Detect which cell encompasses the target text, then output its (x, y) center coordinate. 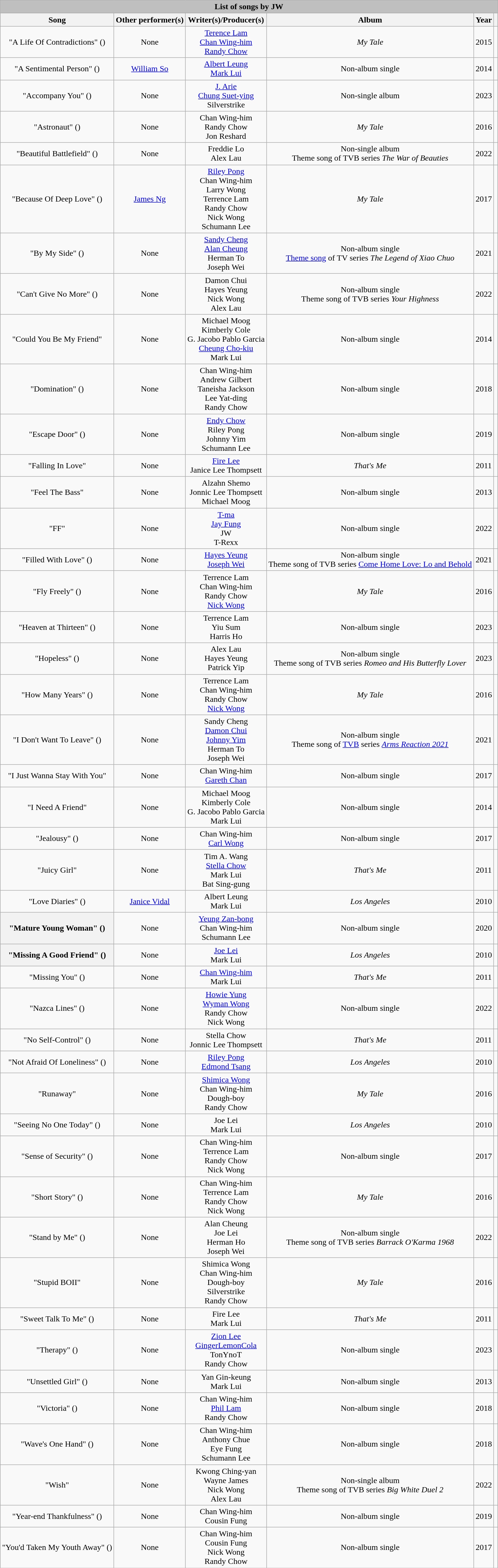
Yan Gin-keungMark Lui (226, 1381)
"Juicy Girl" (57, 870)
Non-album singleTheme song of TVB series Arms Reaction 2021 (370, 740)
"Domination" () (57, 389)
Non-single album (370, 95)
Chan Wing-himMark Lui (226, 977)
"Therapy" () (57, 1350)
T-maJay FungJWT-Rexx (226, 529)
"Can't Give No More" () (57, 294)
William So (150, 69)
"Year-end Thankfulness" () (57, 1516)
"Seeing No One Today" () (57, 1125)
Stella ChowJonnic Lee Thompsett (226, 1040)
Chan Wing-himAndrew GilbertTaneisha JacksonLee Yat-dingRandy Chow (226, 389)
Alzahn ShemoJonnic Lee ThompsettMichael Moog (226, 492)
Shimica WongChan Wing-himDough-boySilverstrikeRandy Chow (226, 1283)
"Stupid BOII" (57, 1283)
Non-album singleTheme song of TVB series Your Highness (370, 294)
"Not Afraid Of Loneliness" () (57, 1062)
Chan Wing-himCousin Fung (226, 1516)
Alan CheungJoe LeiHerman HoJoseph Wei (226, 1237)
Damon ChuiHayes YeungNick WongAlex Lau (226, 294)
"Runaway" (57, 1093)
"Accompany You" () (57, 95)
"Astronaut" () (57, 127)
"Wave's One Hand" () (57, 1444)
Chan Wing-himCousin FungNick WongRandy Chow (226, 1548)
Yeung Zan-bongChan Wing-himSchumann Lee (226, 928)
Non-album singleTheme song of TVB series Barrack O'Karma 1968 (370, 1237)
Non-album singleTheme song of TVB series Come Home Love: Lo and Behold (370, 560)
Endy ChowRiley PongJohnny YimSchumann Lee (226, 434)
Non-album singleTheme song of TVB series Romeo and His Butterfly Lover (370, 659)
"Nazca Lines" () (57, 1009)
Shimica WongChan Wing-himDough-boyRandy Chow (226, 1093)
2020 (484, 928)
Kwong Ching-yanWayne JamesNick WongAlex Lau (226, 1485)
"Falling In Love" (57, 466)
"You'd Taken My Youth Away" () (57, 1548)
"Sweet Talk To Me" () (57, 1318)
Other performer(s) (150, 20)
"Stand by Me" () (57, 1237)
Sandy ChengDamon ChuiJohnny YimHerman ToJoseph Wei (226, 740)
"No Self-Control" () (57, 1040)
Riley PongChan Wing-himLarry WongTerrence LamRandy ChowNick WongSchumann Lee (226, 199)
Michael MoogKimberly ColeG. Jacobo Pablo GarciaMark Lui (226, 807)
"Feel The Bass" (57, 492)
Terence LamChan Wing-himRandy Chow (226, 42)
"Because Of Deep Love" () (57, 199)
Chan Wing-himPhil LamRandy Chow (226, 1408)
"Sense of Security" () (57, 1156)
List of songs by JW (249, 7)
Non-single albumTheme song of TVB series The War of Beauties (370, 153)
James Ng (150, 199)
Riley PongEdmond Tsang (226, 1062)
Chan Wing-himAnthony ChueEye FungSchumann Lee (226, 1444)
"Hopeless" () (57, 659)
Hayes YeungJoseph Wei (226, 560)
"Could You Be My Friend" (57, 339)
"Love Diaries" () (57, 901)
Janice Vidal (150, 901)
"A Life Of Contradictions" () (57, 42)
Album (370, 20)
Tim A. WangStella ChowMark LuiBat Sing-gung (226, 870)
"Escape Door" () (57, 434)
"Missing You" () (57, 977)
"Mature Young Woman" () (57, 928)
"Short Story" () (57, 1197)
Non-single albumTheme song of TVB series Big White Duel 2 (370, 1485)
"Jealousy" () (57, 838)
Alex LauHayes YeungPatrick Yip (226, 659)
Chan Wing-himRandy ChowJon Reshard (226, 127)
"A Sentimental Person" () (57, 69)
Chan Wing-himGareth Chan (226, 775)
Michael MoogKimberly ColeG. Jacobo Pablo GarciaCheung Cho-kiuMark Lui (226, 339)
Terrence LamYiu SumHarris Ho (226, 627)
Freddie LoAlex Lau (226, 153)
"I Need A Friend" (57, 807)
Non-album singleTheme song of TV series The Legend of Xiao Chuo (370, 253)
"Heaven at Thirteen" () (57, 627)
Zion LeeGingerLemonColaTonYnoTRandy Chow (226, 1350)
"I Don't Want To Leave" () (57, 740)
Fire LeeJanice Lee Thompsett (226, 466)
"FF" (57, 529)
2015 (484, 42)
"By My Side" () (57, 253)
Fire LeeMark Lui (226, 1318)
"I Just Wanna Stay With You" (57, 775)
Chan Wing-himCarl Wong (226, 838)
"Wish" (57, 1485)
"Missing A Good Friend" () (57, 955)
"Fly Freely" () (57, 591)
Writer(s)/Producer(s) (226, 20)
Howie YungWyman WongRandy ChowNick Wong (226, 1009)
"Filled With Love" () (57, 560)
"How Many Years" () (57, 694)
Year (484, 20)
J. ArieChung Suet-yingSilverstrike (226, 95)
Sandy ChengAlan CheungHerman ToJoseph Wei (226, 253)
"Unsettled Girl" () (57, 1381)
"Victoria" () (57, 1408)
Song (57, 20)
"Beautiful Battlefield" () (57, 153)
